Capture the cell that displays the provided text and extract its (X, Y) central coordinate. 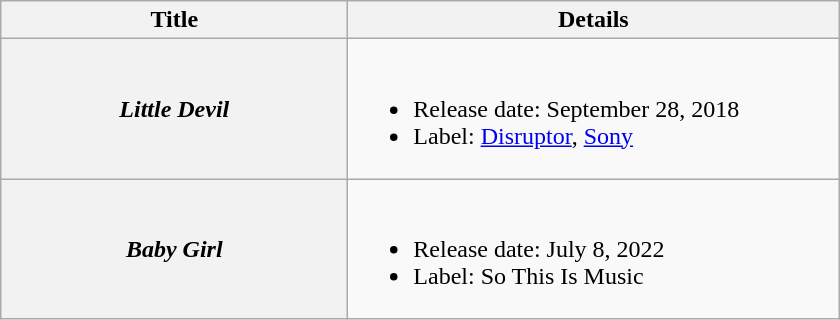
Little Devil (174, 109)
Release date: July 8, 2022Label: So This Is Music (594, 249)
Details (594, 20)
Baby Girl (174, 249)
Title (174, 20)
Release date: September 28, 2018Label: Disruptor, Sony (594, 109)
